Provide the (X, Y) coordinate of the cell's center where the given text is located.  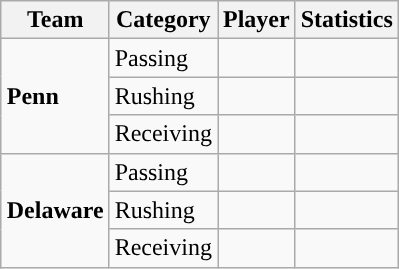
Statistics (346, 20)
Player (257, 20)
Delaware (55, 210)
Team (55, 20)
Penn (55, 96)
Category (163, 20)
